Return the [X, Y] coordinate for the center point of the cell that contains the specified text.  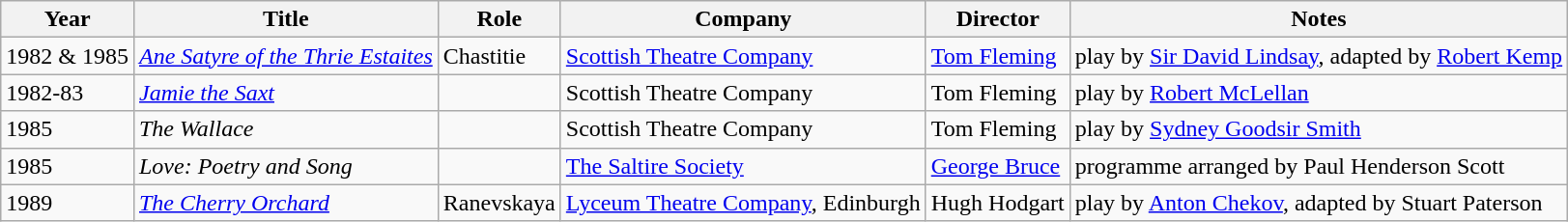
Role [499, 19]
Lyceum Theatre Company, Edinburgh [743, 203]
The Cherry Orchard [286, 203]
The Wallace [286, 129]
Chastitie [499, 56]
1982-83 [68, 93]
play by Sydney Goodsir Smith [1318, 129]
Director [997, 19]
1982 & 1985 [68, 56]
1989 [68, 203]
Ranevskaya [499, 203]
The Saltire Society [743, 166]
Jamie the Saxt [286, 93]
Year [68, 19]
Hugh Hodgart [997, 203]
play by Robert McLellan [1318, 93]
George Bruce [997, 166]
Company [743, 19]
Notes [1318, 19]
play by Sir David Lindsay, adapted by Robert Kemp [1318, 56]
play by Anton Chekov, adapted by Stuart Paterson [1318, 203]
Love: Poetry and Song [286, 166]
Title [286, 19]
programme arranged by Paul Henderson Scott [1318, 166]
Ane Satyre of the Thrie Estaites [286, 56]
